Determine the (X, Y) coordinate at the center of the cell enclosing the given text.  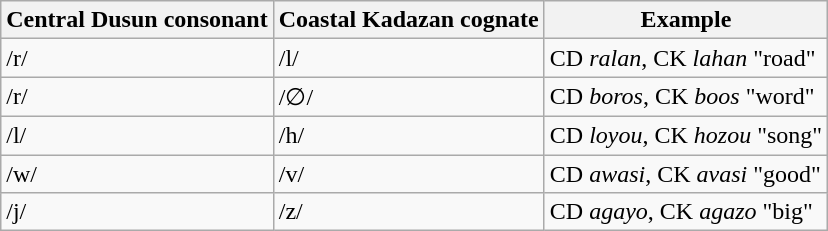
/z/ (408, 212)
CD loyou, CK hozou "song" (686, 135)
CD agayo, CK agazo "big" (686, 212)
Coastal Kadazan cognate (408, 20)
/v/ (408, 173)
Central Dusun consonant (137, 20)
/∅/ (408, 97)
CD boros, CK boos "word" (686, 97)
CD ralan, CK lahan "road" (686, 58)
/j/ (137, 212)
Example (686, 20)
/h/ (408, 135)
CD awasi, CK avasi "good" (686, 173)
/w/ (137, 173)
